Locate the cell with the specified text and output its (X, Y) center coordinate. 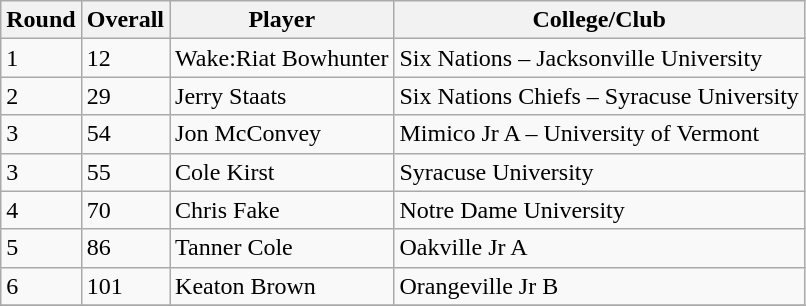
Round (41, 20)
1 (41, 58)
4 (41, 210)
29 (125, 96)
86 (125, 248)
Wake:Riat Bowhunter (282, 58)
Jon McConvey (282, 134)
Overall (125, 20)
College/Club (599, 20)
Six Nations Chiefs – Syracuse University (599, 96)
Oakville Jr A (599, 248)
54 (125, 134)
5 (41, 248)
Six Nations – Jacksonville University (599, 58)
6 (41, 286)
Keaton Brown (282, 286)
Orangeville Jr B (599, 286)
Notre Dame University (599, 210)
Chris Fake (282, 210)
Syracuse University (599, 172)
55 (125, 172)
2 (41, 96)
Cole Kirst (282, 172)
101 (125, 286)
12 (125, 58)
Tanner Cole (282, 248)
Player (282, 20)
Jerry Staats (282, 96)
70 (125, 210)
Mimico Jr A – University of Vermont (599, 134)
